Return the [x, y] coordinate for the center point of the cell that contains the specified text.  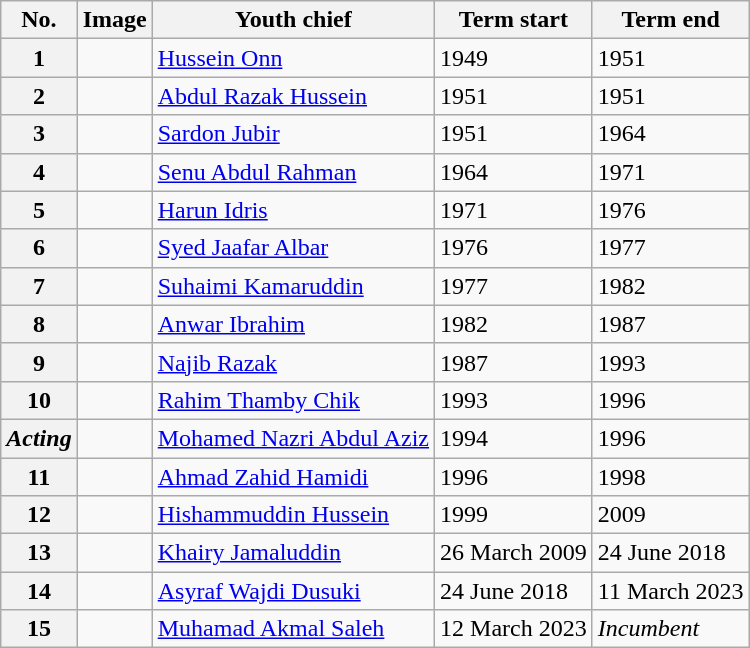
12 March 2023 [514, 629]
Term end [670, 20]
Ahmad Zahid Hamidi [293, 477]
Hussein Onn [293, 58]
7 [39, 286]
Abdul Razak Hussein [293, 96]
14 [39, 591]
Incumbent [670, 629]
3 [39, 134]
2 [39, 96]
1949 [514, 58]
6 [39, 248]
13 [39, 553]
Najib Razak [293, 362]
11 [39, 477]
Image [114, 20]
Muhamad Akmal Saleh [293, 629]
Senu Abdul Rahman [293, 172]
Asyraf Wajdi Dusuki [293, 591]
1 [39, 58]
Hishammuddin Hussein [293, 515]
Acting [39, 438]
1999 [514, 515]
Youth chief [293, 20]
11 March 2023 [670, 591]
Sardon Jubir [293, 134]
Harun Idris [293, 210]
1994 [514, 438]
12 [39, 515]
15 [39, 629]
Rahim Thamby Chik [293, 400]
5 [39, 210]
2009 [670, 515]
26 March 2009 [514, 553]
Anwar Ibrahim [293, 324]
10 [39, 400]
1998 [670, 477]
Khairy Jamaluddin [293, 553]
4 [39, 172]
Suhaimi Kamaruddin [293, 286]
Term start [514, 20]
Mohamed Nazri Abdul Aziz [293, 438]
8 [39, 324]
Syed Jaafar Albar [293, 248]
No. [39, 20]
9 [39, 362]
